For the text-containing cell, return its midpoint in [X, Y] coordinate format. 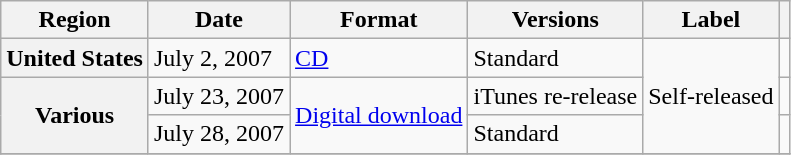
Format [379, 20]
Self-released [711, 96]
Versions [556, 20]
Various [75, 115]
United States [75, 58]
July 28, 2007 [218, 134]
CD [379, 58]
Digital download [379, 115]
Label [711, 20]
July 23, 2007 [218, 96]
iTunes re-release [556, 96]
July 2, 2007 [218, 58]
Region [75, 20]
Date [218, 20]
